From the cell containing the given text, extract its center point as (X, Y) coordinate. 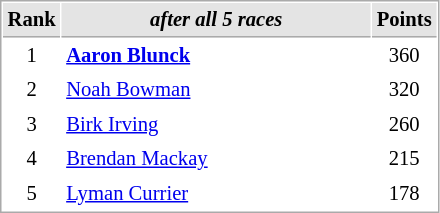
Brendan Mackay (216, 158)
1 (32, 56)
Aaron Blunck (216, 56)
2 (32, 90)
320 (404, 90)
after all 5 races (216, 20)
3 (32, 124)
Points (404, 20)
Birk Irving (216, 124)
215 (404, 158)
360 (404, 56)
5 (32, 194)
4 (32, 158)
Lyman Currier (216, 194)
178 (404, 194)
260 (404, 124)
Noah Bowman (216, 90)
Rank (32, 20)
